Capture the cell that displays the provided text and extract its (x, y) central coordinate. 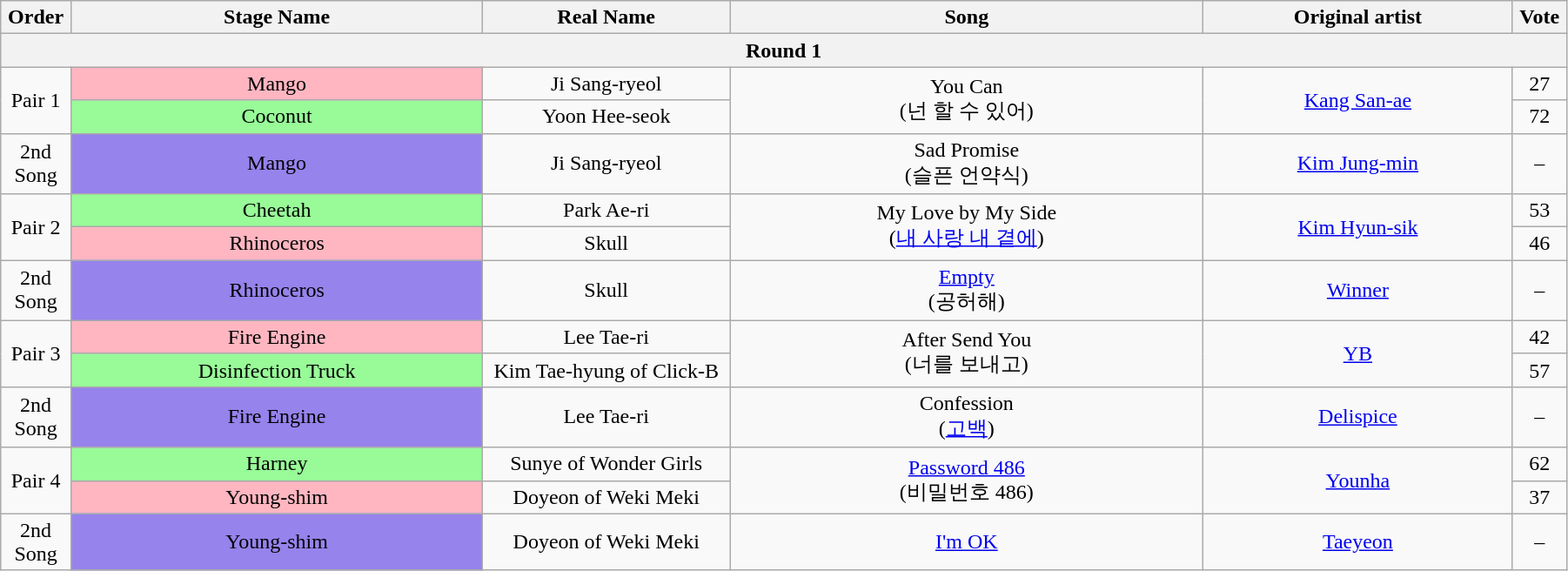
Confession(고백) (967, 417)
37 (1540, 497)
Cheetah (277, 211)
Kang San-ae (1357, 100)
My Love by My Side(내 사랑 내 곁에) (967, 227)
Original artist (1357, 17)
Younha (1357, 480)
42 (1540, 337)
Order (37, 17)
Empty(공허해) (967, 291)
27 (1540, 84)
Song (967, 17)
Kim Tae-hyung of Click-B (606, 370)
Round 1 (784, 50)
YB (1357, 353)
Park Ae-ri (606, 211)
Pair 4 (37, 480)
Kim Hyun-sik (1357, 227)
Pair 3 (37, 353)
57 (1540, 370)
Harney (277, 464)
46 (1540, 244)
Real Name (606, 17)
Winner (1357, 291)
Pair 2 (37, 227)
72 (1540, 117)
Kim Jung-min (1357, 164)
After Send You(너를 보내고) (967, 353)
53 (1540, 211)
Password 486(비밀번호 486) (967, 480)
Sad Promise(슬픈 언약식) (967, 164)
Taeyeon (1357, 541)
Coconut (277, 117)
Delispice (1357, 417)
Disinfection Truck (277, 370)
Sunye of Wonder Girls (606, 464)
Yoon Hee-seok (606, 117)
62 (1540, 464)
I'm OK (967, 541)
Vote (1540, 17)
You Can(넌 할 수 있어) (967, 100)
Stage Name (277, 17)
Pair 1 (37, 100)
